Scan for the cell matching the given text and deliver its (X, Y) coordinate at center. 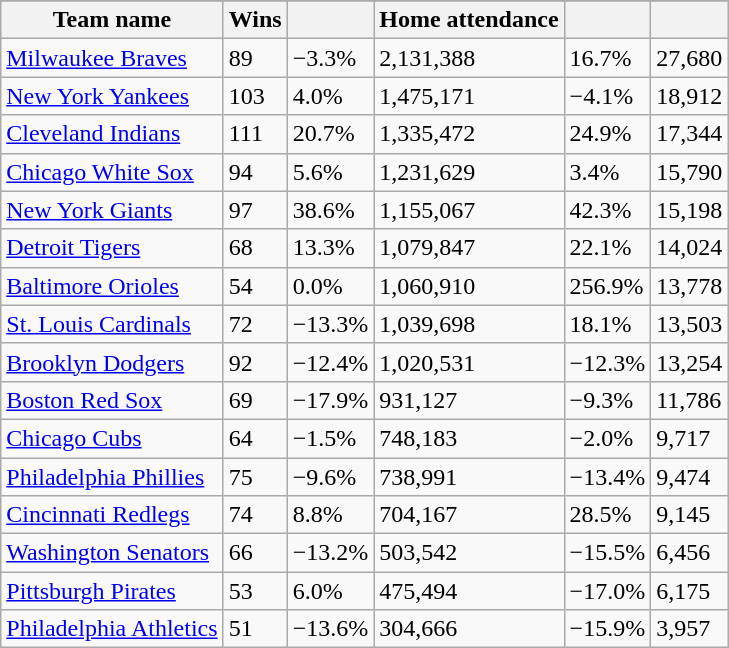
14,024 (690, 248)
11,786 (690, 400)
13,254 (690, 362)
13,503 (690, 324)
103 (255, 96)
15,790 (690, 172)
64 (255, 438)
Cleveland Indians (112, 134)
3,957 (690, 629)
Cincinnati Redlegs (112, 515)
Milwaukee Braves (112, 58)
18,912 (690, 96)
Washington Senators (112, 553)
66 (255, 553)
−13.6% (330, 629)
Wins (255, 20)
−1.5% (330, 438)
89 (255, 58)
51 (255, 629)
304,666 (469, 629)
Home attendance (469, 20)
Detroit Tigers (112, 248)
0.0% (330, 286)
704,167 (469, 515)
111 (255, 134)
42.3% (608, 210)
9,717 (690, 438)
−17.0% (608, 591)
748,183 (469, 438)
Philadelphia Phillies (112, 477)
−12.3% (608, 362)
−15.9% (608, 629)
74 (255, 515)
Chicago White Sox (112, 172)
13,778 (690, 286)
2,131,388 (469, 58)
53 (255, 591)
97 (255, 210)
68 (255, 248)
Pittsburgh Pirates (112, 591)
4.0% (330, 96)
1,155,067 (469, 210)
Chicago Cubs (112, 438)
1,231,629 (469, 172)
Boston Red Sox (112, 400)
−17.9% (330, 400)
1,020,531 (469, 362)
9,474 (690, 477)
−15.5% (608, 553)
−2.0% (608, 438)
−12.4% (330, 362)
503,542 (469, 553)
6,456 (690, 553)
−4.1% (608, 96)
St. Louis Cardinals (112, 324)
6.0% (330, 591)
17,344 (690, 134)
738,991 (469, 477)
22.1% (608, 248)
15,198 (690, 210)
1,039,698 (469, 324)
256.9% (608, 286)
1,335,472 (469, 134)
−9.3% (608, 400)
38.6% (330, 210)
8.8% (330, 515)
New York Giants (112, 210)
475,494 (469, 591)
−13.2% (330, 553)
94 (255, 172)
92 (255, 362)
28.5% (608, 515)
−13.4% (608, 477)
16.7% (608, 58)
Team name (112, 20)
72 (255, 324)
75 (255, 477)
Philadelphia Athletics (112, 629)
1,079,847 (469, 248)
New York Yankees (112, 96)
931,127 (469, 400)
5.6% (330, 172)
18.1% (608, 324)
−13.3% (330, 324)
24.9% (608, 134)
9,145 (690, 515)
27,680 (690, 58)
3.4% (608, 172)
54 (255, 286)
13.3% (330, 248)
20.7% (330, 134)
1,060,910 (469, 286)
Baltimore Orioles (112, 286)
Brooklyn Dodgers (112, 362)
6,175 (690, 591)
69 (255, 400)
−3.3% (330, 58)
1,475,171 (469, 96)
−9.6% (330, 477)
